Determine the (x, y) coordinate at the center of the cell enclosing the given text.  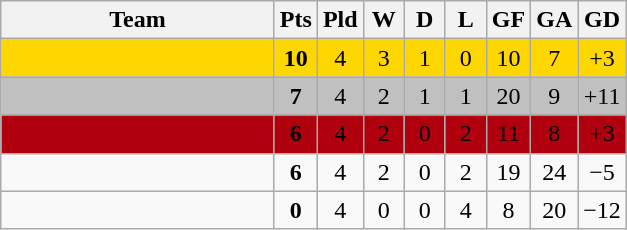
GD (602, 20)
W (384, 20)
Team (138, 20)
24 (554, 172)
+11 (602, 96)
L (466, 20)
19 (508, 172)
Pts (296, 20)
D (424, 20)
−12 (602, 210)
Pld (340, 20)
GF (508, 20)
3 (384, 58)
GA (554, 20)
−5 (602, 172)
11 (508, 134)
9 (554, 96)
